Provide the (x, y) coordinate of the cell's center where the given text is located.  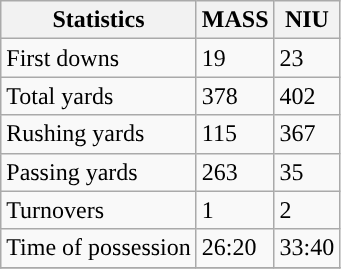
367 (307, 134)
402 (307, 96)
Turnovers (99, 210)
First downs (99, 58)
23 (307, 58)
Time of possession (99, 248)
Passing yards (99, 172)
2 (307, 210)
MASS (235, 20)
NIU (307, 20)
Total yards (99, 96)
378 (235, 96)
35 (307, 172)
Rushing yards (99, 134)
1 (235, 210)
19 (235, 58)
115 (235, 134)
Statistics (99, 20)
26:20 (235, 248)
33:40 (307, 248)
263 (235, 172)
